Provide the (X, Y) coordinate of the cell's center where the given text is located.  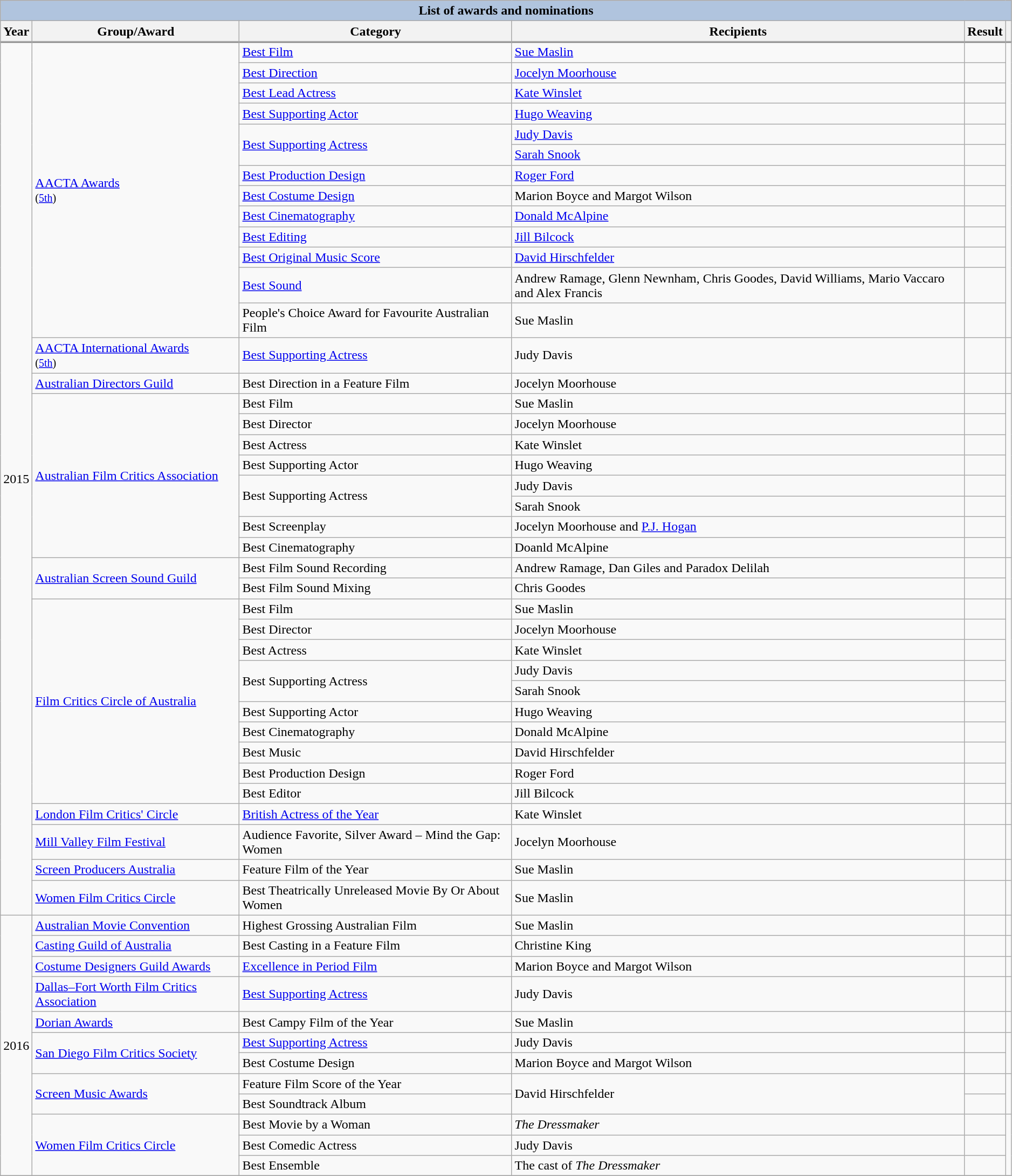
Best Casting in a Feature Film (375, 946)
Best Soundtrack Album (375, 1104)
Casting Guild of Australia (136, 946)
Best Ensemble (375, 1166)
Jocelyn Moorhouse and P.J. Hogan (738, 527)
Best Lead Actress (375, 93)
AACTA Awards(5th) (136, 190)
Best Film Sound Recording (375, 568)
Costume Designers Guild Awards (136, 966)
Best Direction in a Feature Film (375, 383)
Andrew Ramage, Dan Giles and Paradox Delilah (738, 568)
The Dressmaker (738, 1125)
Australian Directors Guild (136, 383)
Best Editor (375, 794)
Best Sound (375, 285)
Best Editing (375, 237)
Screen Producers Australia (136, 870)
2015 (16, 479)
Australian Film Critics Association (136, 476)
Best Original Music Score (375, 257)
San Diego Film Critics Society (136, 1053)
Dallas–Fort Worth Film Critics Association (136, 994)
Best Direction (375, 73)
Category (375, 31)
2016 (16, 1046)
Best Film Sound Mixing (375, 588)
Christine King (738, 946)
London Film Critics' Circle (136, 814)
Australian Movie Convention (136, 925)
British Actress of the Year (375, 814)
Year (16, 31)
Excellence in Period Film (375, 966)
Mill Valley Film Festival (136, 842)
Audience Favorite, Silver Award – Mind the Gap: Women (375, 842)
The cast of The Dressmaker (738, 1166)
Best Comedic Actress (375, 1145)
Chris Goodes (738, 588)
Feature Film Score of the Year (375, 1083)
Best Movie by a Woman (375, 1125)
Result (985, 31)
Doanld McAlpine (738, 547)
People's Choice Award for Favourite Australian Film (375, 320)
Film Critics Circle of Australia (136, 701)
Andrew Ramage, Glenn Newnham, Chris Goodes, David Williams, Mario Vaccaro and Alex Francis (738, 285)
Best Campy Film of the Year (375, 1022)
List of awards and nominations (506, 11)
Dorian Awards (136, 1022)
Best Theatrically Unreleased Movie By Or About Women (375, 897)
Feature Film of the Year (375, 870)
Australian Screen Sound Guild (136, 578)
Best Music (375, 753)
Highest Grossing Australian Film (375, 925)
Group/Award (136, 31)
AACTA International Awards(5th) (136, 355)
Screen Music Awards (136, 1094)
Best Screenplay (375, 527)
Recipients (738, 31)
